Locate the cell with the specified text and output its [x, y] center coordinate. 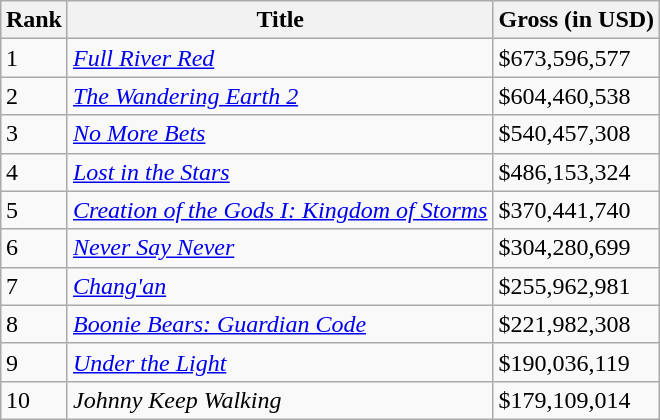
Full River Red [280, 58]
Johnny Keep Walking [280, 400]
Title [280, 20]
2 [34, 96]
Gross (in USD) [576, 20]
3 [34, 134]
$304,280,699 [576, 248]
Chang'an [280, 286]
5 [34, 210]
$673,596,577 [576, 58]
Under the Light [280, 362]
10 [34, 400]
$190,036,119 [576, 362]
Rank [34, 20]
$540,457,308 [576, 134]
$370,441,740 [576, 210]
7 [34, 286]
9 [34, 362]
$486,153,324 [576, 172]
6 [34, 248]
Lost in the Stars [280, 172]
Creation of the Gods I: Kingdom of Storms [280, 210]
No More Bets [280, 134]
The Wandering Earth 2 [280, 96]
$604,460,538 [576, 96]
$221,982,308 [576, 324]
1 [34, 58]
Boonie Bears: Guardian Code [280, 324]
Never Say Never [280, 248]
4 [34, 172]
$255,962,981 [576, 286]
$179,109,014 [576, 400]
8 [34, 324]
